Scan for the cell matching the given text and deliver its (x, y) coordinate at center. 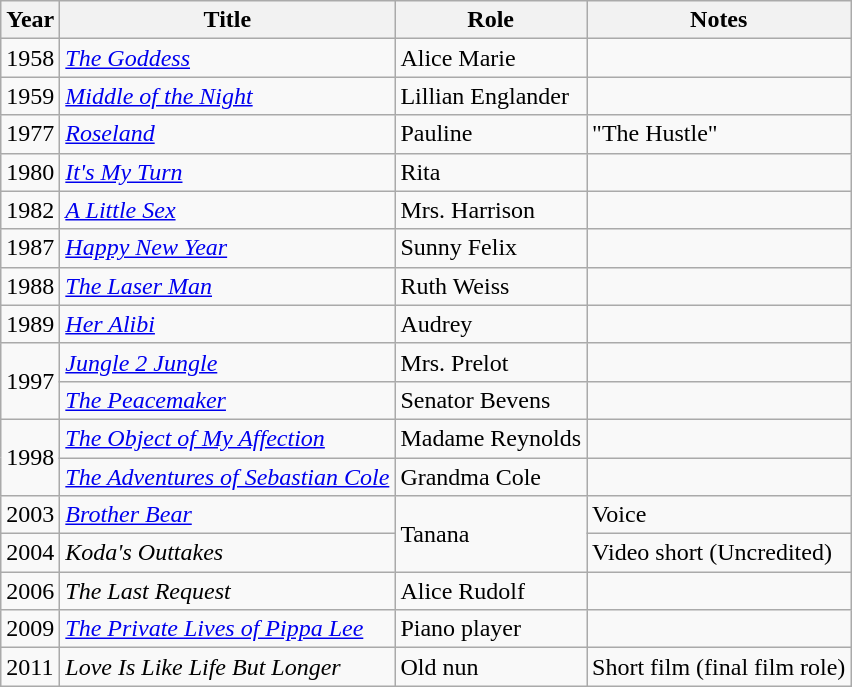
Happy New Year (228, 248)
Ruth Weiss (491, 286)
2006 (30, 591)
1989 (30, 324)
Alice Marie (491, 58)
Sunny Felix (491, 248)
1987 (30, 248)
1959 (30, 96)
Role (491, 20)
The Adventures of Sebastian Cole (228, 477)
The Last Request (228, 591)
Brother Bear (228, 515)
1977 (30, 134)
Roseland (228, 134)
"The Hustle" (719, 134)
The Goddess (228, 58)
The Peacemaker (228, 400)
Koda's Outtakes (228, 553)
1997 (30, 381)
Madame Reynolds (491, 438)
1982 (30, 210)
Title (228, 20)
Pauline (491, 134)
Piano player (491, 629)
Video short (Uncredited) (719, 553)
The Private Lives of Pippa Lee (228, 629)
Senator Bevens (491, 400)
Grandma Cole (491, 477)
1980 (30, 172)
Middle of the Night (228, 96)
Voice (719, 515)
Notes (719, 20)
Her Alibi (228, 324)
Lillian Englander (491, 96)
The Laser Man (228, 286)
2003 (30, 515)
Jungle 2 Jungle (228, 362)
Tanana (491, 534)
1998 (30, 457)
2011 (30, 667)
Year (30, 20)
It's My Turn (228, 172)
Short film (final film role) (719, 667)
The Object of My Affection (228, 438)
Mrs. Harrison (491, 210)
Audrey (491, 324)
Alice Rudolf (491, 591)
Love Is Like Life But Longer (228, 667)
1958 (30, 58)
A Little Sex (228, 210)
Rita (491, 172)
2009 (30, 629)
2004 (30, 553)
Old nun (491, 667)
1988 (30, 286)
Mrs. Prelot (491, 362)
